Locate the cell with the specified text and output its (x, y) center coordinate. 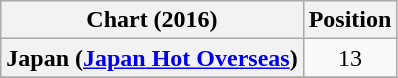
Chart (2016) (152, 20)
13 (350, 58)
Position (350, 20)
Japan (Japan Hot Overseas) (152, 58)
